From the cell containing the given text, extract its center point as [X, Y] coordinate. 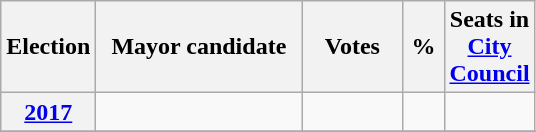
Votes [352, 47]
% [424, 47]
Election [48, 47]
2017 [48, 112]
Mayor candidate [199, 47]
Seats in City Council [490, 47]
